Scan for the cell matching the given text and deliver its [x, y] coordinate at center. 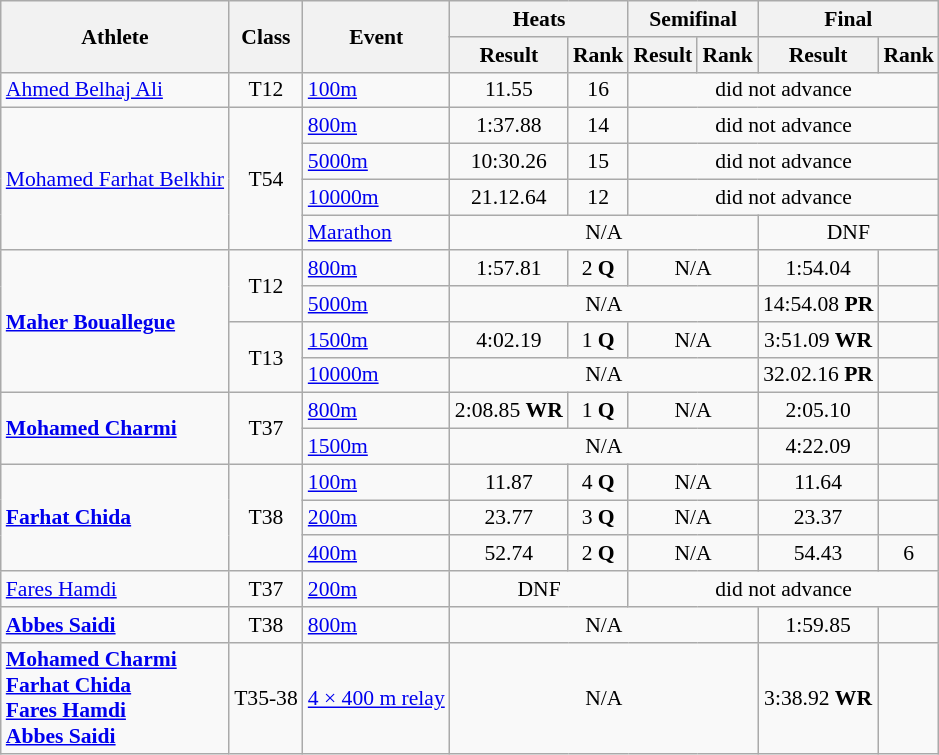
4 Q [598, 482]
Event [376, 36]
Mohamed Farhat Belkhir [115, 179]
54.43 [818, 554]
Ahmed Belhaj Ali [115, 90]
Class [266, 36]
Abbes Saidi [115, 625]
6 [908, 554]
T54 [266, 179]
14:54.08 PR [818, 304]
Mohamed Charmi [115, 428]
10:30.26 [509, 162]
Fares Hamdi [115, 589]
Heats [540, 19]
3 Q [598, 518]
15 [598, 162]
4 × 400 m relay [376, 698]
Final [848, 19]
Maher Bouallegue [115, 322]
3:38.92 WR [818, 698]
Semifinal [692, 19]
11.64 [818, 482]
Athlete [115, 36]
T13 [266, 358]
2:08.85 WR [509, 411]
11.55 [509, 90]
Mohamed Charmi Farhat Chida Fares Hamdi Abbes Saidi [115, 698]
2:05.10 [818, 411]
3:51.09 WR [818, 340]
400m [376, 554]
32.02.16 PR [818, 375]
1:57.81 [509, 269]
4:02.19 [509, 340]
Farhat Chida [115, 518]
Marathon [376, 233]
T35-38 [266, 698]
23.37 [818, 518]
1:37.88 [509, 126]
12 [598, 197]
1:59.85 [818, 625]
21.12.64 [509, 197]
23.77 [509, 518]
16 [598, 90]
14 [598, 126]
4:22.09 [818, 447]
1:54.04 [818, 269]
52.74 [509, 554]
11.87 [509, 482]
